Determine the (x, y) coordinate at the center of the cell enclosing the given text.  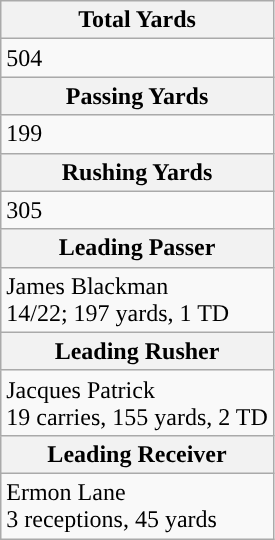
Passing Yards (138, 96)
Rushing Yards (138, 172)
504 (138, 58)
Leading Receiver (138, 454)
Jacques Patrick19 carries, 155 yards, 2 TD (138, 402)
Total Yards (138, 20)
305 (138, 210)
199 (138, 134)
Leading Passer (138, 248)
Ermon Lane3 receptions, 45 yards (138, 506)
James Blackman14/22; 197 yards, 1 TD (138, 300)
Leading Rusher (138, 351)
